Return [x, y] of the center of cell containing provided text 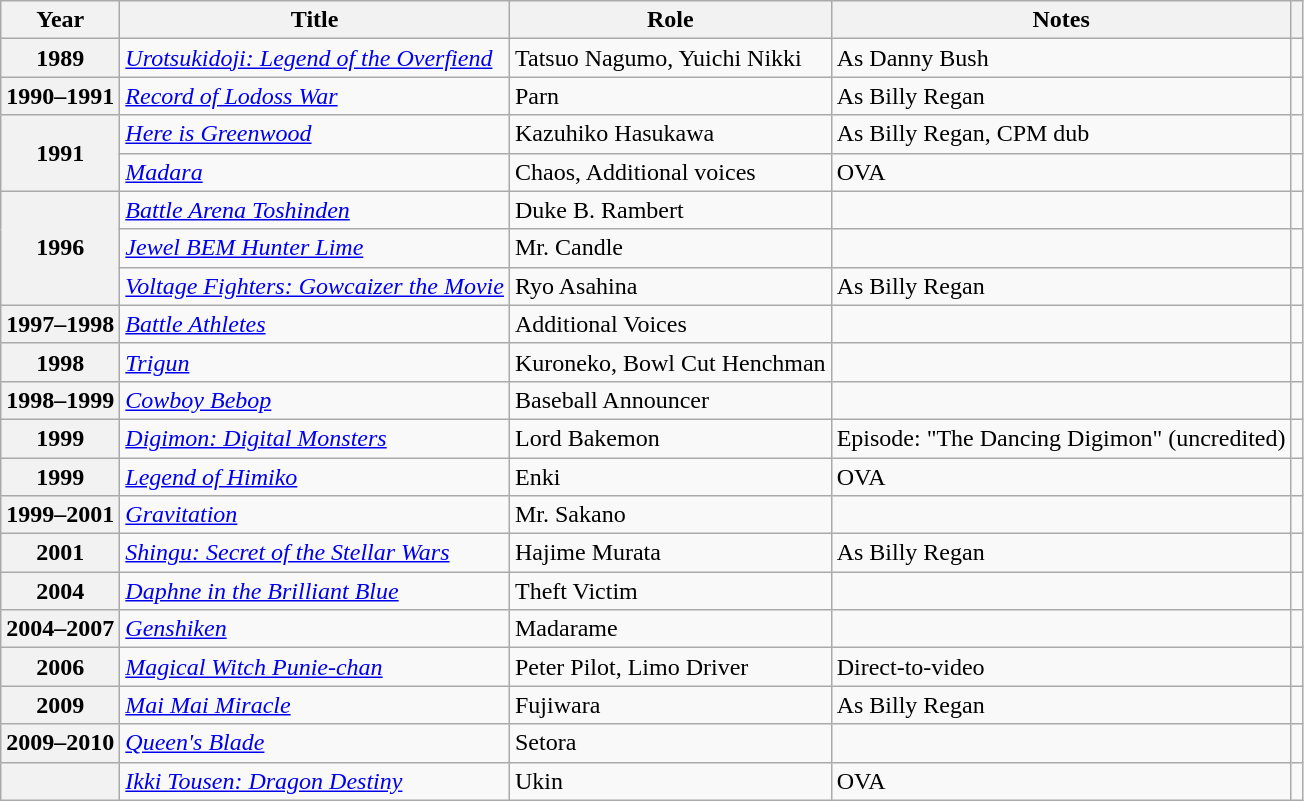
Chaos, Additional voices [670, 172]
Record of Lodoss War [315, 96]
Notes [1061, 20]
Voltage Fighters: Gowcaizer the Movie [315, 286]
Battle Arena Toshinden [315, 210]
Shingu: Secret of the Stellar Wars [315, 553]
1999–2001 [60, 515]
2009–2010 [60, 743]
Battle Athletes [315, 324]
Tatsuo Nagumo, Yuichi Nikki [670, 58]
1990–1991 [60, 96]
2004–2007 [60, 629]
Role [670, 20]
As Danny Bush [1061, 58]
2001 [60, 553]
Trigun [315, 362]
Kazuhiko Hasukawa [670, 134]
Ukin [670, 781]
Theft Victim [670, 591]
2006 [60, 667]
Episode: "The Dancing Digimon" (uncredited) [1061, 438]
Urotsukidoji: Legend of the Overfiend [315, 58]
2004 [60, 591]
1989 [60, 58]
Title [315, 20]
Mr. Sakano [670, 515]
Genshiken [315, 629]
Kuroneko, Bowl Cut Henchman [670, 362]
Parn [670, 96]
Lord Bakemon [670, 438]
Duke B. Rambert [670, 210]
1997–1998 [60, 324]
Fujiwara [670, 705]
Daphne in the Brilliant Blue [315, 591]
Queen's Blade [315, 743]
Direct-to-video [1061, 667]
Here is Greenwood [315, 134]
1998 [60, 362]
Enki [670, 477]
Cowboy Bebop [315, 400]
Legend of Himiko [315, 477]
Additional Voices [670, 324]
As Billy Regan, CPM dub [1061, 134]
Magical Witch Punie-chan [315, 667]
Madara [315, 172]
Digimon: Digital Monsters [315, 438]
Year [60, 20]
Ikki Tousen: Dragon Destiny [315, 781]
1991 [60, 153]
Ryo Asahina [670, 286]
1996 [60, 248]
Mai Mai Miracle [315, 705]
Jewel BEM Hunter Lime [315, 248]
Gravitation [315, 515]
Mr. Candle [670, 248]
Peter Pilot, Limo Driver [670, 667]
Setora [670, 743]
Madarame [670, 629]
1998–1999 [60, 400]
Baseball Announcer [670, 400]
2009 [60, 705]
Hajime Murata [670, 553]
